Pinpoint the cell where the given text exists, returning its (X, Y) midpoint coordinate. 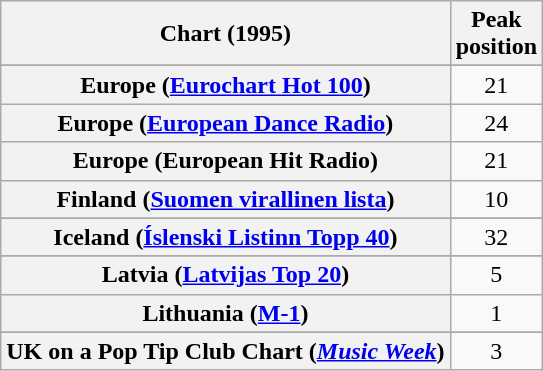
3 (496, 351)
10 (496, 199)
Peakposition (496, 34)
5 (496, 275)
Finland (Suomen virallinen lista) (226, 199)
32 (496, 237)
24 (496, 123)
Europe (European Dance Radio) (226, 123)
Europe (Eurochart Hot 100) (226, 85)
Latvia (Latvijas Top 20) (226, 275)
Lithuania (M-1) (226, 313)
Iceland (Íslenski Listinn Topp 40) (226, 237)
Europe (European Hit Radio) (226, 161)
1 (496, 313)
UK on a Pop Tip Club Chart (Music Week) (226, 351)
Chart (1995) (226, 34)
